Capture the cell that displays the provided text and extract its (x, y) central coordinate. 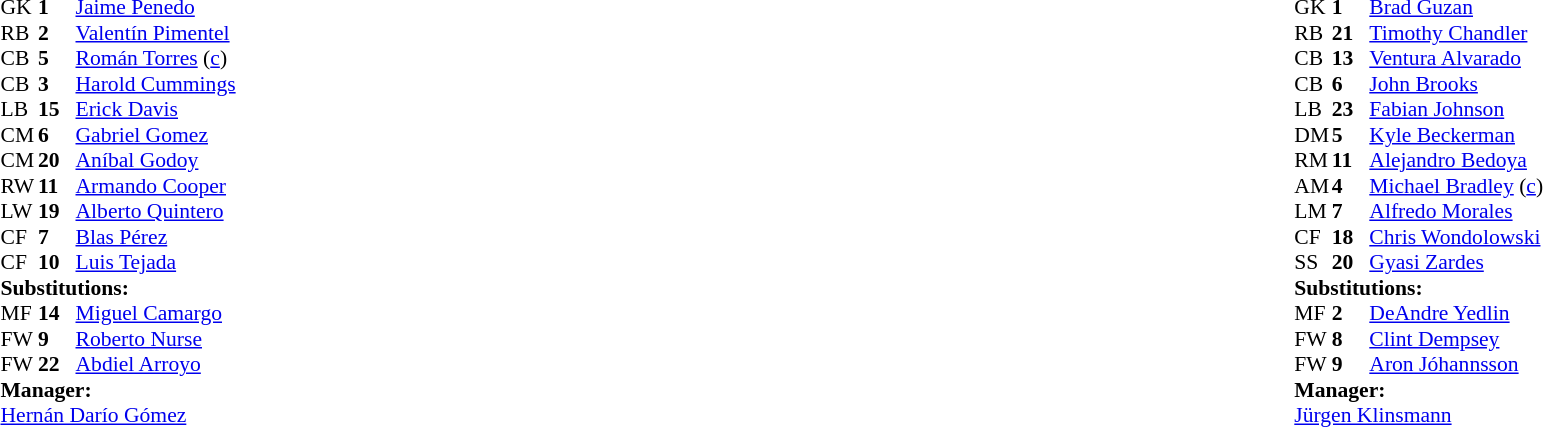
AM (1313, 186)
Michael Bradley (c) (1456, 186)
Chris Wondolowski (1456, 237)
SS (1313, 263)
Blas Pérez (156, 237)
22 (57, 365)
15 (57, 109)
Fabian Johnson (1456, 109)
21 (1351, 33)
Clint Dempsey (1456, 339)
Timothy Chandler (1456, 33)
Alberto Quintero (156, 211)
Abdiel Arroyo (156, 365)
LM (1313, 211)
8 (1351, 339)
Harold Cummings (156, 84)
Gabriel Gomez (156, 135)
Valentín Pimentel (156, 33)
23 (1351, 109)
DeAndre Yedlin (1456, 313)
Roberto Nurse (156, 339)
Ventura Alvarado (1456, 59)
Alfredo Morales (1456, 211)
Gyasi Zardes (1456, 263)
RM (1313, 161)
Luis Tejada (156, 263)
18 (1351, 237)
14 (57, 313)
13 (1351, 59)
Aníbal Godoy (156, 161)
Alejandro Bedoya (1456, 161)
Armando Cooper (156, 186)
John Brooks (1456, 84)
3 (57, 84)
Aron Jóhannsson (1456, 365)
Erick Davis (156, 109)
10 (57, 263)
19 (57, 211)
Kyle Beckerman (1456, 135)
RW (19, 186)
LW (19, 211)
Román Torres (c) (156, 59)
4 (1351, 186)
DM (1313, 135)
Miguel Camargo (156, 313)
